Extract the (X, Y) coordinate from the center of the cell holding the provided text.  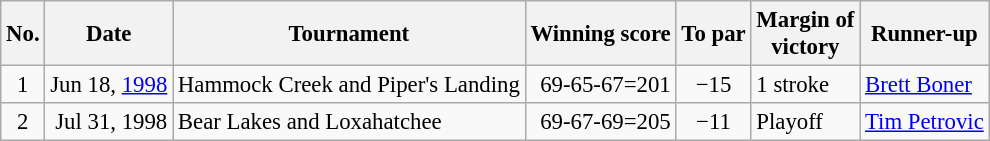
No. (23, 34)
Brett Boner (924, 85)
69-67-69=205 (600, 122)
Jun 18, 1998 (109, 85)
1 (23, 85)
−15 (714, 85)
−11 (714, 122)
1 stroke (806, 85)
Bear Lakes and Loxahatchee (350, 122)
Tournament (350, 34)
2 (23, 122)
Jul 31, 1998 (109, 122)
Date (109, 34)
To par (714, 34)
Runner-up (924, 34)
Hammock Creek and Piper's Landing (350, 85)
Margin ofvictory (806, 34)
Playoff (806, 122)
Winning score (600, 34)
69-65-67=201 (600, 85)
Tim Petrovic (924, 122)
